From the cell containing the given text, extract its center point as (X, Y) coordinate. 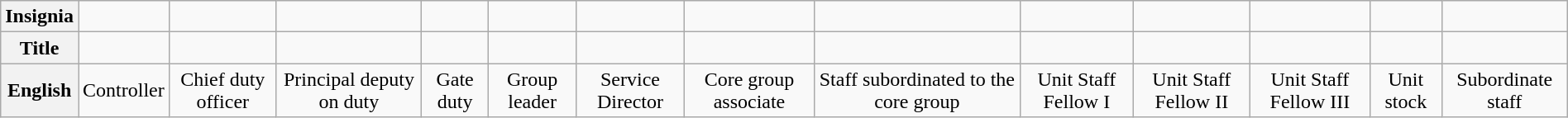
Core group associate (749, 91)
Unit stock (1406, 91)
Title (40, 48)
Insignia (40, 17)
Unit Staff Fellow I (1077, 91)
Controller (124, 91)
Principal deputy on duty (349, 91)
Unit Staff Fellow III (1310, 91)
Service Director (630, 91)
English (40, 91)
Staff subordinated to the core group (916, 91)
Chief duty officer (222, 91)
Unit Staff Fellow II (1191, 91)
Group leader (533, 91)
Gate duty (455, 91)
Subordinate staff (1504, 91)
